Output the (X, Y) coordinate of the center of the cell containing the given text.  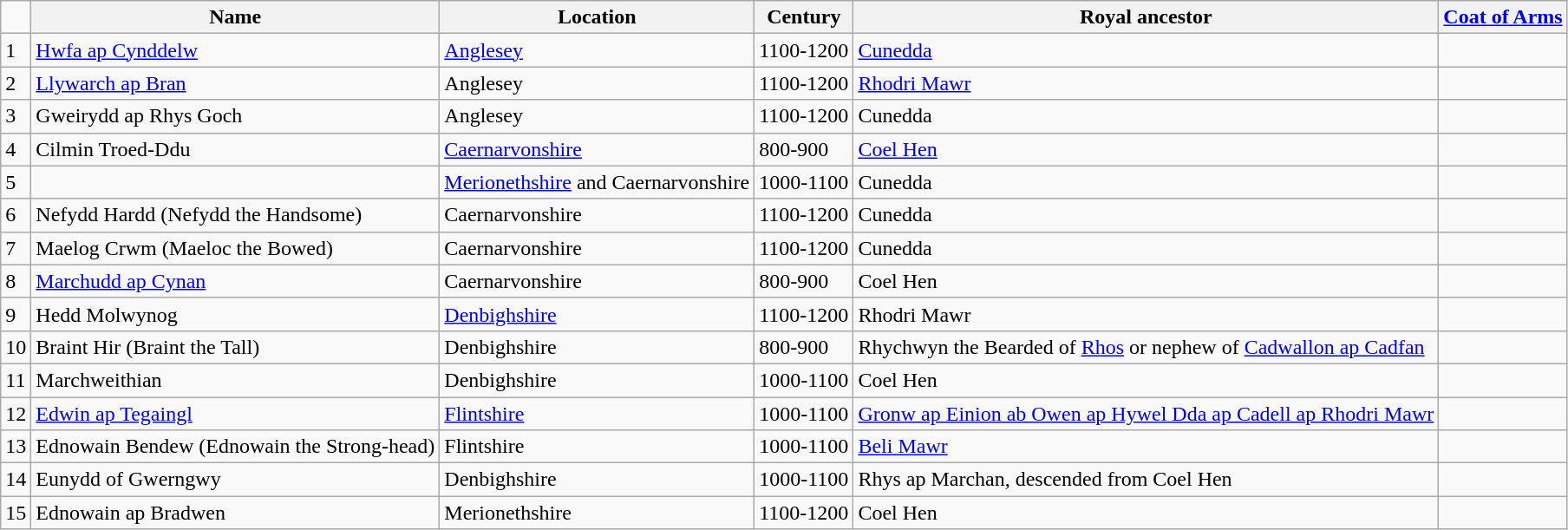
3 (16, 116)
Hedd Molwynog (236, 314)
Location (597, 17)
Name (236, 17)
13 (16, 447)
15 (16, 513)
Eunydd of Gwerngwy (236, 480)
8 (16, 281)
Century (804, 17)
Rhychwyn the Bearded of Rhos or nephew of Cadwallon ap Cadfan (1147, 347)
11 (16, 380)
4 (16, 149)
Ednowain ap Bradwen (236, 513)
Merionethshire (597, 513)
Hwfa ap Cynddelw (236, 50)
Nefydd Hardd (Nefydd the Handsome) (236, 215)
Merionethshire and Caernarvonshire (597, 182)
6 (16, 215)
Gweirydd ap Rhys Goch (236, 116)
7 (16, 248)
10 (16, 347)
Gronw ap Einion ab Owen ap Hywel Dda ap Cadell ap Rhodri Mawr (1147, 414)
Marchudd ap Cynan (236, 281)
5 (16, 182)
Braint Hir (Braint the Tall) (236, 347)
Marchweithian (236, 380)
Royal ancestor (1147, 17)
Cilmin Troed-Ddu (236, 149)
Llywarch ap Bran (236, 83)
1 (16, 50)
Beli Mawr (1147, 447)
Ednowain Bendew (Ednowain the Strong-head) (236, 447)
9 (16, 314)
14 (16, 480)
2 (16, 83)
Coat of Arms (1503, 17)
12 (16, 414)
Edwin ap Tegaingl (236, 414)
Maelog Crwm (Maeloc the Bowed) (236, 248)
Rhys ap Marchan, descended from Coel Hen (1147, 480)
